Locate the cell with the specified text and output its (x, y) center coordinate. 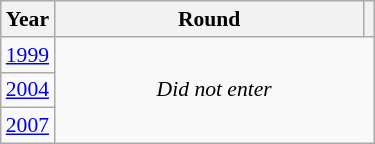
Did not enter (214, 90)
1999 (28, 55)
2004 (28, 90)
2007 (28, 126)
Year (28, 19)
Round (209, 19)
